For the text-containing cell, return its midpoint in (x, y) coordinate format. 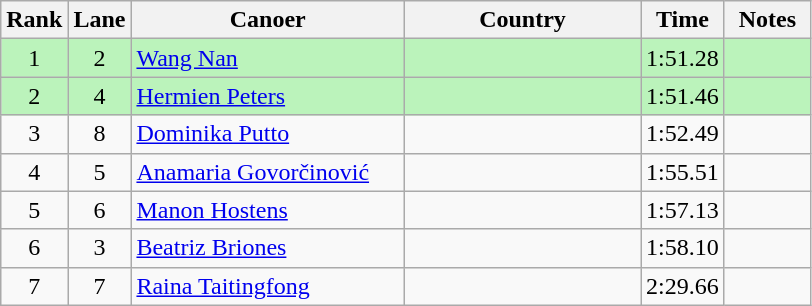
Anamaria Govorčinović (268, 172)
Beatriz Briones (268, 248)
1:58.10 (683, 248)
8 (100, 134)
Manon Hostens (268, 210)
1:51.46 (683, 96)
1:52.49 (683, 134)
1:55.51 (683, 172)
Canoer (268, 20)
Country (522, 20)
Raina Taitingfong (268, 286)
1 (34, 58)
2:29.66 (683, 286)
Time (683, 20)
Dominika Putto (268, 134)
Lane (100, 20)
1:51.28 (683, 58)
Hermien Peters (268, 96)
1:57.13 (683, 210)
Notes (767, 20)
Rank (34, 20)
Wang Nan (268, 58)
